Scan for the cell matching the given text and deliver its [X, Y] coordinate at center. 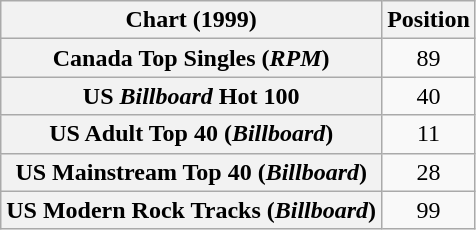
99 [429, 210]
Chart (1999) [192, 20]
Position [429, 20]
89 [429, 58]
11 [429, 134]
40 [429, 96]
US Mainstream Top 40 (Billboard) [192, 172]
US Adult Top 40 (Billboard) [192, 134]
28 [429, 172]
Canada Top Singles (RPM) [192, 58]
US Modern Rock Tracks (Billboard) [192, 210]
US Billboard Hot 100 [192, 96]
